Output the [X, Y] coordinate of the center of the cell containing the given text.  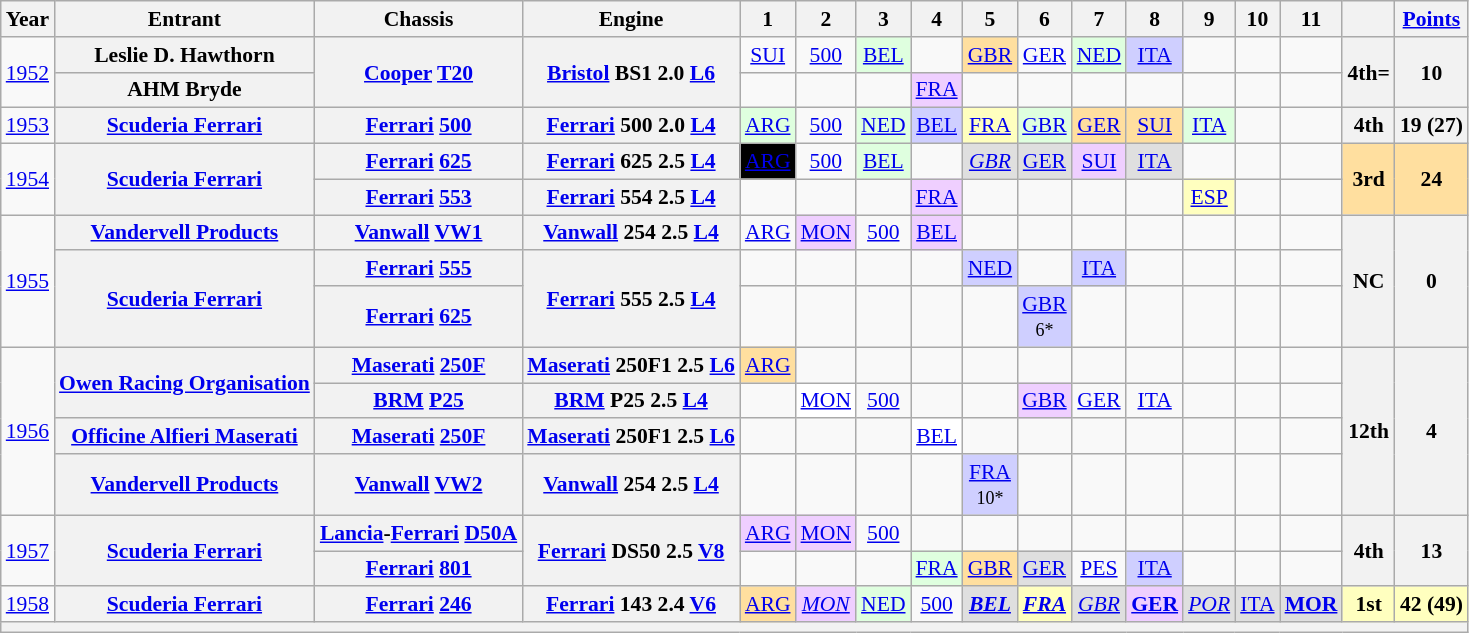
Ferrari 553 [418, 197]
Owen Racing Organisation [184, 382]
9 [1209, 19]
1 [768, 19]
Lancia-Ferrari D50A [418, 533]
GBR6* [1044, 316]
ESP [1209, 197]
5 [990, 19]
1956 [28, 431]
13 [1432, 550]
3rd [1368, 180]
Leslie D. Hawthorn [184, 55]
1953 [28, 126]
Bristol BS1 2.0 L6 [631, 72]
Ferrari DS50 2.5 V8 [631, 550]
1954 [28, 180]
Chassis [418, 19]
4th= [1368, 72]
6 [1044, 19]
19 (27) [1432, 126]
NC [1368, 281]
Officine Alfieri Maserati [184, 437]
Ferrari 625 2.5 L4 [631, 162]
12th [1368, 431]
Ferrari 500 2.0 L4 [631, 126]
FRA10* [990, 484]
0 [1432, 281]
Ferrari 246 [418, 605]
2 [826, 19]
Points [1432, 19]
Cooper T20 [418, 72]
42 (49) [1432, 605]
POR [1209, 605]
MOR [1312, 605]
24 [1432, 180]
7 [1099, 19]
PES [1099, 569]
1955 [28, 281]
Ferrari 554 2.5 L4 [631, 197]
Vanwall VW2 [418, 484]
Entrant [184, 19]
11 [1312, 19]
1952 [28, 72]
Vanwall VW1 [418, 233]
1958 [28, 605]
Engine [631, 19]
8 [1154, 19]
BRM P25 [418, 401]
1957 [28, 550]
1st [1368, 605]
Year [28, 19]
Ferrari 801 [418, 569]
Ferrari 143 2.4 V6 [631, 605]
3 [883, 19]
BRM P25 2.5 L4 [631, 401]
AHM Bryde [184, 90]
Ferrari 555 [418, 269]
Ferrari 555 2.5 L4 [631, 300]
Ferrari 500 [418, 126]
